Extract the [x, y] coordinate from the center of the cell holding the provided text.  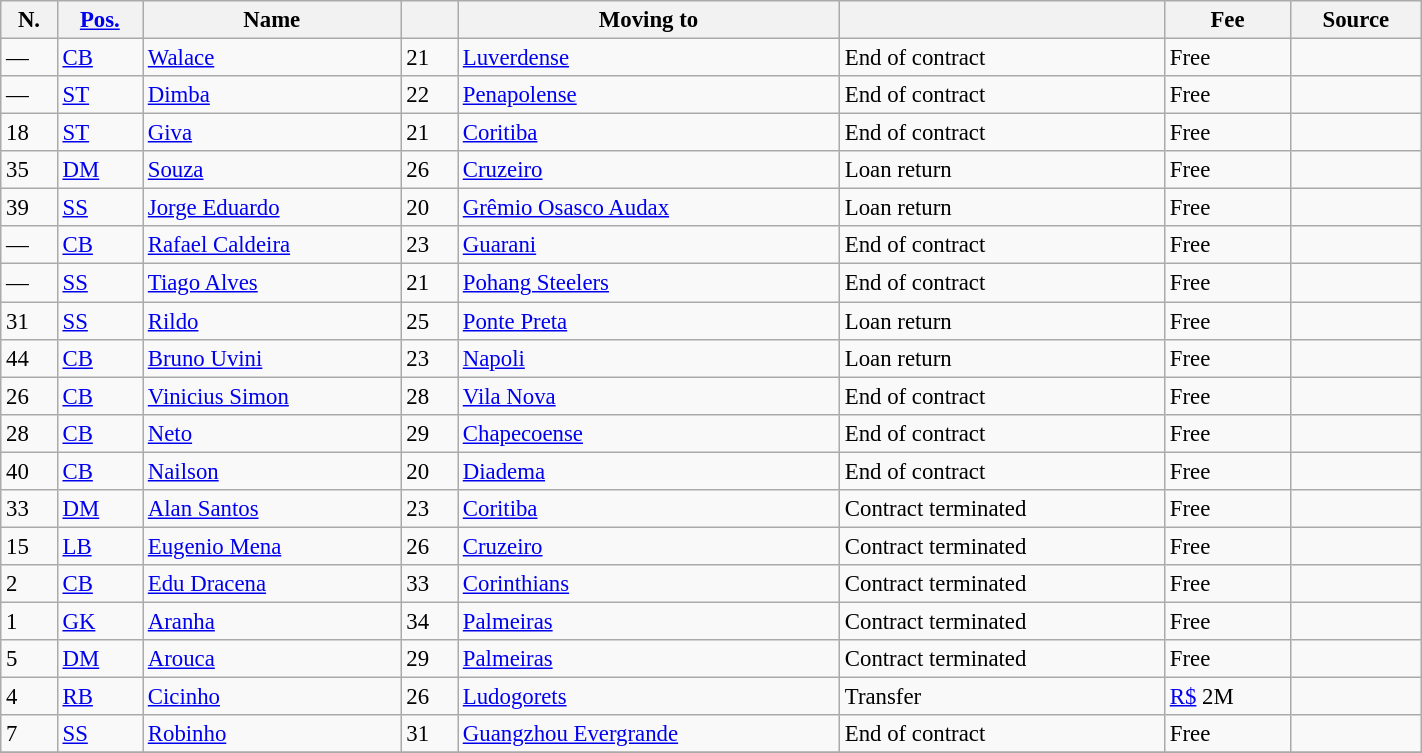
Source [1356, 20]
15 [29, 546]
Rildo [272, 321]
Neto [272, 433]
Name [272, 20]
4 [29, 697]
7 [29, 734]
18 [29, 133]
Arouca [272, 659]
Chapecoense [649, 433]
Jorge Eduardo [272, 208]
Ludogorets [649, 697]
R$ 2M [1227, 697]
LB [100, 546]
34 [429, 621]
Alan Santos [272, 509]
25 [429, 321]
Fee [1227, 20]
Guarani [649, 245]
RB [100, 697]
Nailson [272, 471]
GK [100, 621]
Vila Nova [649, 396]
Giva [272, 133]
Luverdense [649, 58]
Edu Dracena [272, 584]
Bruno Uvini [272, 358]
44 [29, 358]
Grêmio Osasco Audax [649, 208]
Walace [272, 58]
Ponte Preta [649, 321]
22 [429, 95]
Rafael Caldeira [272, 245]
Diadema [649, 471]
Guangzhou Evergrande [649, 734]
Transfer [1002, 697]
39 [29, 208]
N. [29, 20]
Moving to [649, 20]
Penapolense [649, 95]
Cicinho [272, 697]
Aranha [272, 621]
Tiago Alves [272, 283]
Robinho [272, 734]
Corinthians [649, 584]
Dimba [272, 95]
Pos. [100, 20]
Souza [272, 170]
Pohang Steelers [649, 283]
Vinicius Simon [272, 396]
Eugenio Mena [272, 546]
2 [29, 584]
40 [29, 471]
35 [29, 170]
5 [29, 659]
Napoli [649, 358]
1 [29, 621]
